Identify which cell holds the provided text, then report its (x, y) central coordinate. 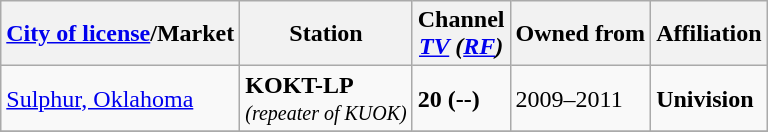
2009–2011 (580, 98)
ChannelTV (RF) (461, 34)
20 (--) (461, 98)
Affiliation (709, 34)
Sulphur, Oklahoma (120, 98)
Station (326, 34)
Owned from (580, 34)
Univision (709, 98)
City of license/Market (120, 34)
KOKT-LP(repeater of KUOK) (326, 98)
